Detect which cell encompasses the target text, then output its [X, Y] center coordinate. 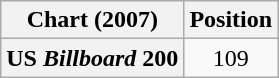
Position [231, 20]
US Billboard 200 [92, 58]
109 [231, 58]
Chart (2007) [92, 20]
